Identify which cell holds the provided text, then report its [x, y] central coordinate. 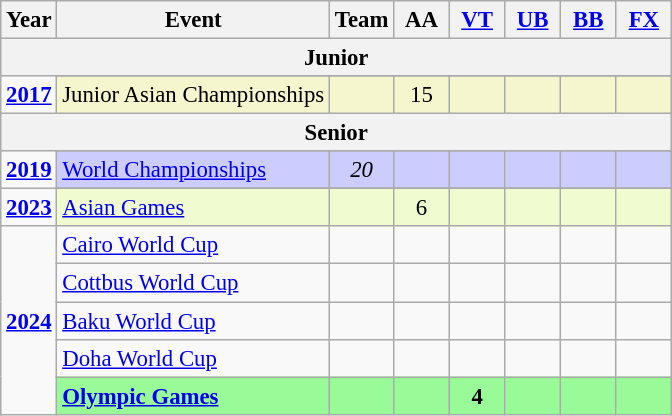
Junior Asian Championships [194, 95]
VT [477, 20]
2017 [29, 95]
BB [588, 20]
FX [644, 20]
Cottbus World Cup [194, 283]
Event [194, 20]
Year [29, 20]
15 [422, 95]
Olympic Games [194, 396]
2024 [29, 320]
Team [362, 20]
2023 [29, 208]
6 [422, 208]
Senior [336, 133]
World Championships [194, 170]
Junior [336, 58]
AA [422, 20]
2019 [29, 170]
Asian Games [194, 208]
Baku World Cup [194, 321]
20 [362, 170]
Doha World Cup [194, 358]
Cairo World Cup [194, 245]
UB [533, 20]
4 [477, 396]
